Scan for the cell matching the given text and deliver its (x, y) coordinate at center. 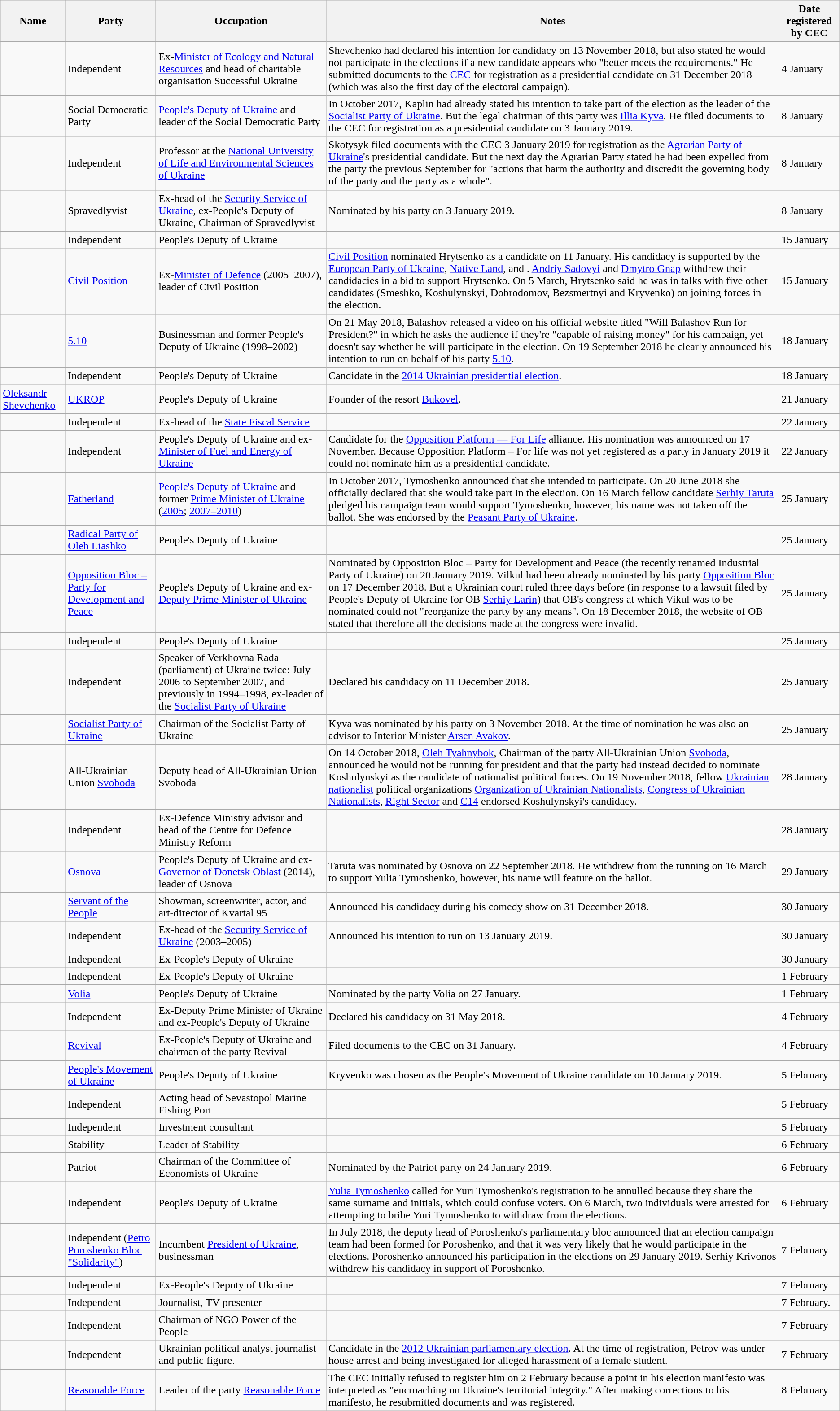
Socialist Party of Ukraine (111, 730)
Kyva was nominated by his party on 3 November 2018. At the time of nomination he was also an advisor to Interior Minister Arsen Avakov. (553, 730)
Declared his candidacy on 11 December 2018. (553, 682)
Leader of Stability (241, 1144)
Date registered by CEC (809, 21)
All-Ukrainian Union Svoboda (111, 777)
Radical Party of Oleh Liashko (111, 540)
7 February. (809, 1302)
Deputy head of All-Ukrainian Union Svoboda (241, 777)
Showman, screenwriter, actor, and art-director of Kvartal 95 (241, 907)
People's Deputy of Ukraine and ex-Minister of Fuel and Energy of Ukraine (241, 451)
Chairman of the Committee of Economists of Ukraine (241, 1168)
Fatherland (111, 499)
Ex-People's Deputy of Ukraine and chairman of the party Revival (241, 1046)
Spravedlyvist (111, 210)
People's Deputy of Ukraine and former Prime Minister of Ukraine (2005; 2007–2010) (241, 499)
Investment consultant (241, 1127)
Ex-Deputy Prime Minister of Ukraine and ex-People's Deputy of Ukraine (241, 1016)
Announced his candidacy during his comedy show on 31 December 2018. (553, 907)
Journalist, TV presenter (241, 1302)
Ex-Defence Ministry advisor and head of the Centre for Defence Ministry Reform (241, 830)
Oleksandr Shevchenko (33, 399)
29 January (809, 872)
Declared his candidacy on 31 May 2018. (553, 1016)
Incumbent President of Ukraine, businessman (241, 1250)
Ex-Minister of Defence (2005–2007), leader of Civil Position (241, 281)
Independent (Petro Poroshenko Bloc "Solidarity") (111, 1250)
Ex-head of the State Fiscal Service (241, 422)
21 January (809, 399)
Stability (111, 1144)
5.10 (111, 340)
UKROP (111, 399)
Revival (111, 1046)
People's Deputy of Ukraine and leader of the Social Democratic Party (241, 116)
Servant of the People (111, 907)
Chairman of NGO Power of the People (241, 1326)
Osnova (111, 872)
Kryvenko was chosen as the People's Movement of Ukraine candidate on 10 January 2019. (553, 1074)
Professor at the National University of Life and Environmental Sciences of Ukraine (241, 163)
Businessman and former People's Deputy of Ukraine (1998–2002) (241, 340)
Ex-head of the Security Service of Ukraine, ex-People's Deputy of Ukraine, Chairman of Spravedlyvist (241, 210)
Social Democratic Party (111, 116)
Party (111, 21)
8 February (809, 1390)
Nominated by the Patriot party on 24 January 2019. (553, 1168)
Ex-head of the Security Service of Ukraine (2003–2005) (241, 936)
Notes (553, 21)
Reasonable Force (111, 1390)
Announced his intention to run on 13 January 2019. (553, 936)
Filed documents to the CEC on 31 January. (553, 1046)
Acting head of Sevastopol Marine Fishing Port (241, 1104)
Civil Position (111, 281)
Patriot (111, 1168)
Ex-Minister of Ecology and Natural Resources and head of charitable organisation Successful Ukraine (241, 68)
Leader of the party Reasonable Force (241, 1390)
People's Deputy of Ukraine and ex-Deputy Prime Minister of Ukraine (241, 593)
4 January (809, 68)
Founder of the resort Bukovel. (553, 399)
Volia (111, 993)
Occupation (241, 21)
Ukrainian political analyst journalist and public figure. (241, 1354)
People's Deputy of Ukraine and ex-Governor of Donetsk Oblast (2014), leader of Osnova (241, 872)
Candidate in the 2014 Ukrainian presidential election. (553, 376)
Nominated by his party on 3 January 2019. (553, 210)
Opposition Bloc – Party for Development and Peace (111, 593)
Chairman of the Socialist Party of Ukraine (241, 730)
Name (33, 21)
Nominated by the party Volia on 27 January. (553, 993)
People's Movement of Ukraine (111, 1074)
